Return the (x, y) coordinate for the center point of the cell that contains the specified text.  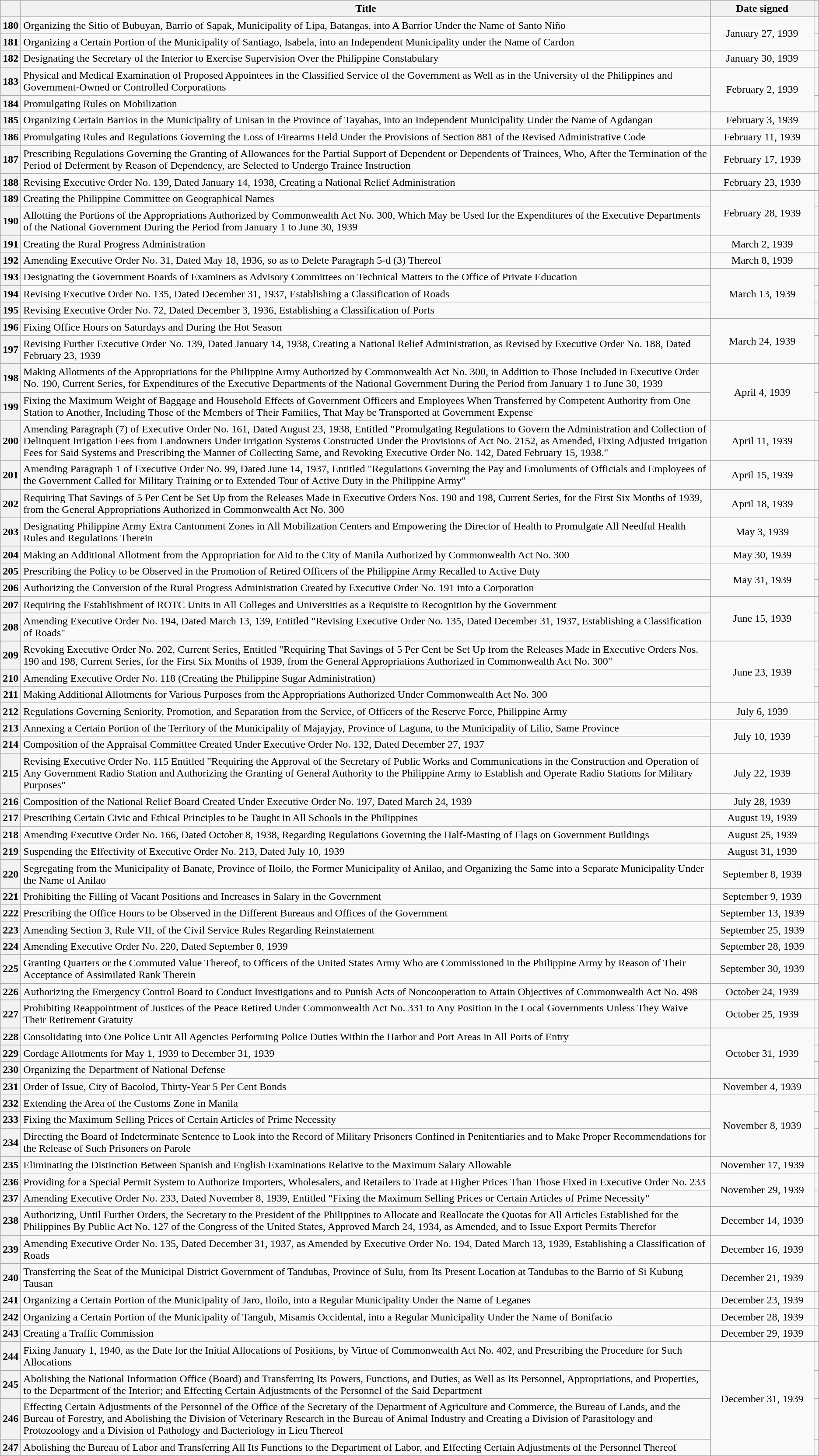
Amending Executive Order No. 118 (Creating the Philippine Sugar Administration) (366, 678)
December 28, 1939 (762, 1317)
230 (10, 1070)
March 8, 1939 (762, 261)
December 16, 1939 (762, 1249)
190 (10, 221)
March 24, 1939 (762, 341)
195 (10, 310)
Making an Additional Allotment from the Appropriation for Aid to the City of Manila Authorized by Commonwealth Act No. 300 (366, 554)
Amending Section 3, Rule VII, of the Civil Service Rules Regarding Reinstatement (366, 930)
Prescribing the Policy to be Observed in the Promotion of Retired Officers of the Philippine Army Recalled to Active Duty (366, 571)
Prohibiting the Filling of Vacant Positions and Increases in Salary in the Government (366, 896)
222 (10, 913)
227 (10, 1014)
239 (10, 1249)
217 (10, 818)
Revising Executive Order No. 135, Dated December 31, 1937, Establishing a Classification of Roads (366, 294)
Annexing a Certain Portion of the Territory of the Municipality of Majayjay, Province of Laguna, to the Municipality of Lilio, Same Province (366, 728)
March 2, 1939 (762, 244)
241 (10, 1300)
240 (10, 1278)
197 (10, 350)
Designating the Secretary of the Interior to Exercise Supervision Over the Philippine Constabulary (366, 59)
183 (10, 81)
209 (10, 656)
Amending Executive Order No. 233, Dated November 8, 1939, Entitled "Fixing the Maximum Selling Prices or Certain Articles of Prime Necessity" (366, 1198)
Extending the Area of the Customs Zone in Manila (366, 1103)
191 (10, 244)
Regulations Governing Seniority, Promotion, and Separation from the Service, of Officers of the Reserve Force, Philippine Army (366, 711)
February 28, 1939 (762, 212)
223 (10, 930)
188 (10, 182)
204 (10, 554)
November 8, 1939 (762, 1125)
182 (10, 59)
187 (10, 159)
Revising Executive Order No. 72, Dated December 3, 1936, Establishing a Classification of Ports (366, 310)
232 (10, 1103)
May 3, 1939 (762, 532)
October 24, 1939 (762, 992)
225 (10, 969)
Suspending the Effectivity of Executive Order No. 213, Dated July 10, 1939 (366, 851)
November 29, 1939 (762, 1190)
243 (10, 1334)
Promulgating Rules on Mobilization (366, 104)
180 (10, 25)
March 13, 1939 (762, 294)
December 23, 1939 (762, 1300)
198 (10, 378)
Organizing Certain Barrios in the Municipality of Unisan in the Province of Tayabas, into an Independent Municipality Under the Name of Agdangan (366, 120)
Prescribing Certain Civic and Ethical Principles to be Taught in All Schools in the Philippines (366, 818)
Date signed (762, 9)
June 23, 1939 (762, 672)
247 (10, 1447)
Making Additional Allotments for Various Purposes from the Appropriations Authorized Under Commonwealth Act No. 300 (366, 695)
Title (366, 9)
236 (10, 1181)
April 11, 1939 (762, 441)
220 (10, 874)
September 8, 1939 (762, 874)
Revising Executive Order No. 139, Dated January 14, 1938, Creating a National Relief Administration (366, 182)
218 (10, 835)
Amending Executive Order No. 31, Dated May 18, 1936, so as to Delete Paragraph 5-d (3) Thereof (366, 261)
August 31, 1939 (762, 851)
December 29, 1939 (762, 1334)
226 (10, 992)
199 (10, 407)
Creating a Traffic Commission (366, 1334)
September 25, 1939 (762, 930)
September 30, 1939 (762, 969)
February 3, 1939 (762, 120)
February 2, 1939 (762, 89)
December 21, 1939 (762, 1278)
July 10, 1939 (762, 736)
July 22, 1939 (762, 773)
Fixing the Maximum Selling Prices of Certain Articles of Prime Necessity (366, 1120)
Creating the Philippine Committee on Geographical Names (366, 199)
November 17, 1939 (762, 1165)
211 (10, 695)
August 19, 1939 (762, 818)
244 (10, 1356)
January 27, 1939 (762, 34)
Composition of the National Relief Board Created Under Executive Order No. 197, Dated March 24, 1939 (366, 801)
184 (10, 104)
October 25, 1939 (762, 1014)
246 (10, 1419)
July 6, 1939 (762, 711)
Fixing Office Hours on Saturdays and During the Hot Season (366, 327)
Designating the Government Boards of Examiners as Advisory Committees on Technical Matters to the Office of Private Education (366, 277)
Authorizing the Conversion of the Rural Progress Administration Created by Executive Order No. 191 into a Corporation (366, 588)
Organizing the Department of National Defense (366, 1070)
Organizing a Certain Portion of the Municipality of Jaro, Iloilo, into a Regular Municipality Under the Name of Leganes (366, 1300)
Requiring the Establishment of ROTC Units in All Colleges and Universities as a Requisite to Recognition by the Government (366, 605)
214 (10, 745)
242 (10, 1317)
231 (10, 1087)
February 11, 1939 (762, 137)
186 (10, 137)
January 30, 1939 (762, 59)
213 (10, 728)
185 (10, 120)
210 (10, 678)
201 (10, 475)
September 9, 1939 (762, 896)
208 (10, 627)
Prescribing the Office Hours to be Observed in the Different Bureaus and Offices of the Government (366, 913)
December 14, 1939 (762, 1221)
189 (10, 199)
215 (10, 773)
224 (10, 947)
235 (10, 1165)
238 (10, 1221)
September 28, 1939 (762, 947)
February 23, 1939 (762, 182)
221 (10, 896)
206 (10, 588)
May 31, 1939 (762, 579)
June 15, 1939 (762, 619)
September 13, 1939 (762, 913)
228 (10, 1037)
203 (10, 532)
237 (10, 1198)
194 (10, 294)
245 (10, 1384)
Organizing a Certain Portion of the Municipality of Tangub, Misamis Occidental, into a Regular Municipality Under the Name of Bonifacio (366, 1317)
Organizing the Sitio of Bubuyan, Barrio of Sapak, Municipality of Lipa, Batangas, into A Barrior Under the Name of Santo Niño (366, 25)
234 (10, 1142)
May 30, 1939 (762, 554)
Order of Issue, City of Bacolod, Thirty-Year 5 Per Cent Bonds (366, 1087)
229 (10, 1053)
October 31, 1939 (762, 1053)
July 28, 1939 (762, 801)
212 (10, 711)
192 (10, 261)
205 (10, 571)
202 (10, 504)
219 (10, 851)
April 4, 1939 (762, 392)
August 25, 1939 (762, 835)
Composition of the Appraisal Committee Created Under Executive Order No. 132, Dated December 27, 1937 (366, 745)
216 (10, 801)
Creating the Rural Progress Administration (366, 244)
Organizing a Certain Portion of the Municipality of Santiago, Isabela, into an Independent Municipality under the Name of Cardon (366, 42)
November 4, 1939 (762, 1087)
April 15, 1939 (762, 475)
April 18, 1939 (762, 504)
196 (10, 327)
February 17, 1939 (762, 159)
193 (10, 277)
200 (10, 441)
December 31, 1939 (762, 1399)
Amending Executive Order No. 220, Dated September 8, 1939 (366, 947)
181 (10, 42)
Amending Executive Order No. 166, Dated October 8, 1938, Regarding Regulations Governing the Half-Masting of Flags on Government Buildings (366, 835)
207 (10, 605)
Promulgating Rules and Regulations Governing the Loss of Firearms Held Under the Provisions of Section 881 of the Revised Administrative Code (366, 137)
Cordage Allotments for May 1, 1939 to December 31, 1939 (366, 1053)
233 (10, 1120)
Consolidating into One Police Unit All Agencies Performing Police Duties Within the Harbor and Port Areas in All Ports of Entry (366, 1037)
Eliminating the Distinction Between Spanish and English Examinations Relative to the Maximum Salary Allowable (366, 1165)
